Determine the (X, Y) coordinate at the center of the cell enclosing the given text.  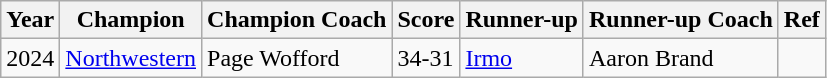
Champion Coach (297, 20)
Ref (802, 20)
Page Wofford (297, 58)
Runner-up (522, 20)
Northwestern (131, 58)
Aaron Brand (680, 58)
2024 (30, 58)
Score (426, 20)
Year (30, 20)
34-31 (426, 58)
Runner-up Coach (680, 20)
Champion (131, 20)
Irmo (522, 58)
